Capture the cell that displays the provided text and extract its (x, y) central coordinate. 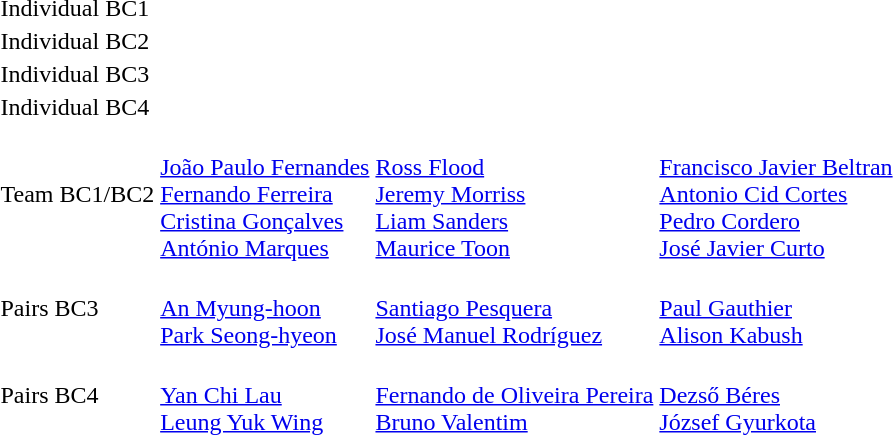
Ross Flood Jeremy Morriss Liam Sanders Maurice Toon (514, 194)
An Myung-hoon Park Seong-hyeon (265, 308)
João Paulo Fernandes Fernando Ferreira Cristina Gonçalves António Marques (265, 194)
Santiago Pesquera José Manuel Rodríguez (514, 308)
